Scan for the cell matching the given text and deliver its (X, Y) coordinate at center. 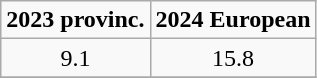
2024 European (233, 20)
9.1 (76, 58)
15.8 (233, 58)
2023 provinc. (76, 20)
